Pinpoint the cell where the given text exists, returning its (X, Y) midpoint coordinate. 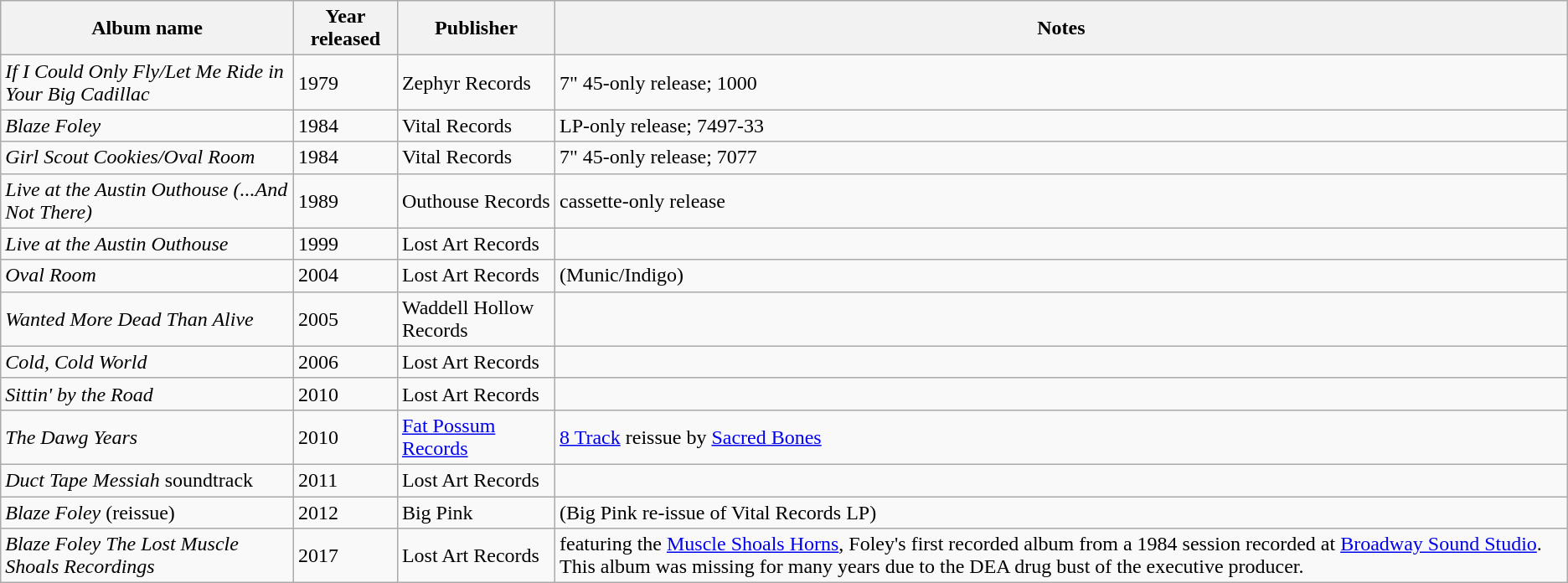
1999 (346, 244)
2017 (346, 556)
Publisher (476, 28)
8 Track reissue by Sacred Bones (1062, 437)
Oval Room (147, 276)
Blaze Foley (147, 126)
1989 (346, 201)
Notes (1062, 28)
Live at the Austin Outhouse (147, 244)
Blaze Foley (reissue) (147, 512)
Live at the Austin Outhouse (...And Not There) (147, 201)
Cold, Cold World (147, 362)
Zephyr Records (476, 82)
Waddell Hollow Records (476, 318)
7" 45-only release; 7077 (1062, 157)
Girl Scout Cookies/Oval Room (147, 157)
2004 (346, 276)
2005 (346, 318)
Year released (346, 28)
Sittin' by the Road (147, 394)
LP-only release; 7497-33 (1062, 126)
(Big Pink re-issue of Vital Records LP) (1062, 512)
The Dawg Years (147, 437)
Outhouse Records (476, 201)
Fat Possum Records (476, 437)
7" 45-only release; 1000 (1062, 82)
(Munic/Indigo) (1062, 276)
Duct Tape Messiah soundtrack (147, 480)
Big Pink (476, 512)
2006 (346, 362)
Album name (147, 28)
2012 (346, 512)
1979 (346, 82)
Blaze Foley The Lost Muscle Shoals Recordings (147, 556)
Wanted More Dead Than Alive (147, 318)
cassette-only release (1062, 201)
2011 (346, 480)
If I Could Only Fly/Let Me Ride in Your Big Cadillac (147, 82)
